Determine the [X, Y] coordinate at the center of the cell enclosing the given text.  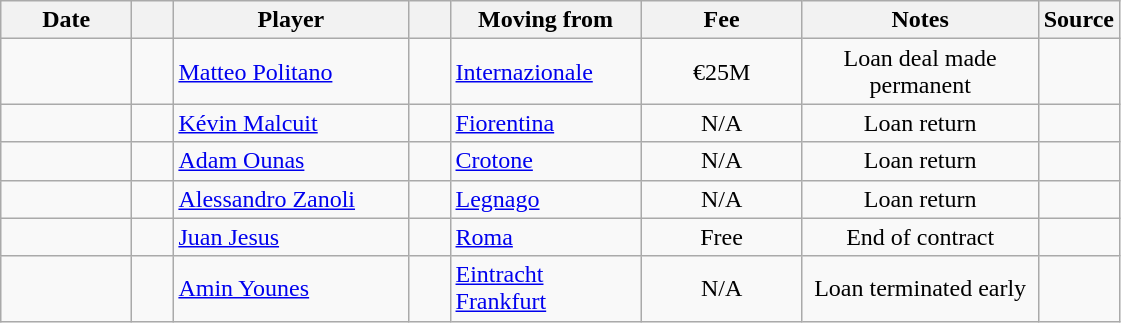
Loan deal made permanent [920, 72]
Fee [722, 20]
Fiorentina [546, 123]
End of contract [920, 237]
Matteo Politano [291, 72]
Internazionale [546, 72]
Player [291, 20]
Amin Younes [291, 288]
Free [722, 237]
Legnago [546, 199]
Crotone [546, 161]
Moving from [546, 20]
Notes [920, 20]
Date [66, 20]
Juan Jesus [291, 237]
Source [1078, 20]
Alessandro Zanoli [291, 199]
Roma [546, 237]
Kévin Malcuit [291, 123]
Eintracht Frankfurt [546, 288]
Adam Ounas [291, 161]
€25M [722, 72]
Loan terminated early [920, 288]
